Capture the cell that displays the provided text and extract its (x, y) central coordinate. 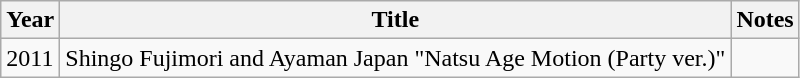
Year (30, 20)
2011 (30, 58)
Shingo Fujimori and Ayaman Japan "Natsu Age Motion (Party ver.)" (396, 58)
Title (396, 20)
Notes (765, 20)
